Scan for the cell matching the given text and deliver its [X, Y] coordinate at center. 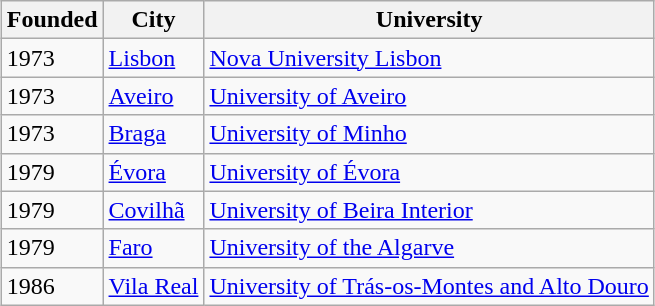
University of Aveiro [429, 96]
1986 [52, 286]
Aveiro [154, 96]
Lisbon [154, 58]
Founded [52, 20]
University [429, 20]
Faro [154, 248]
University of the Algarve [429, 248]
Évora [154, 172]
Vila Real [154, 286]
Nova University Lisbon [429, 58]
Covilhã [154, 210]
City [154, 20]
University of Beira Interior [429, 210]
University of Trás-os-Montes and Alto Douro [429, 286]
University of Évora [429, 172]
University of Minho [429, 134]
Braga [154, 134]
